Extract the [X, Y] coordinate from the center of the cell holding the provided text.  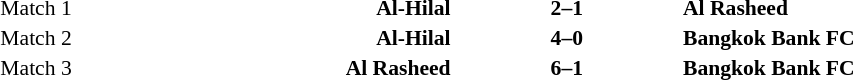
Al-Hilal [264, 38]
4–0 [567, 38]
